Search for the cell housing the specified text and yield its (X, Y) center coordinate. 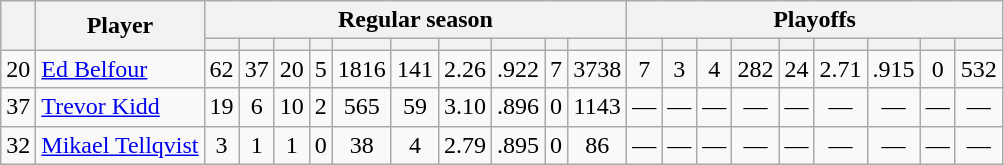
1143 (598, 107)
1816 (362, 69)
Player (120, 26)
282 (756, 69)
Trevor Kidd (120, 107)
6 (256, 107)
.922 (518, 69)
3.10 (464, 107)
565 (362, 107)
59 (414, 107)
2.79 (464, 145)
38 (362, 145)
Ed Belfour (120, 69)
141 (414, 69)
.895 (518, 145)
62 (222, 69)
2.26 (464, 69)
.896 (518, 107)
2.71 (840, 69)
Mikael Tellqvist (120, 145)
Playoffs (815, 20)
.915 (894, 69)
10 (292, 107)
24 (796, 69)
32 (18, 145)
5 (320, 69)
19 (222, 107)
3738 (598, 69)
Regular season (416, 20)
86 (598, 145)
532 (978, 69)
2 (320, 107)
